Scan for the cell matching the given text and deliver its [X, Y] coordinate at center. 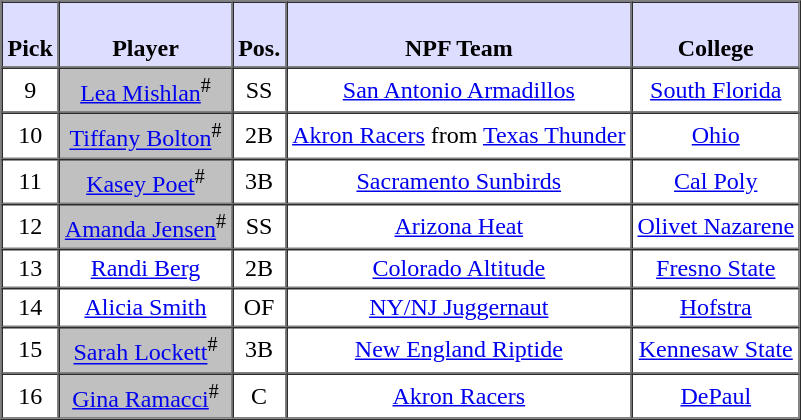
OF [259, 308]
Fresno State [716, 268]
16 [30, 396]
Arizona Heat [458, 226]
Lea Mishlan# [146, 90]
Amanda Jensen# [146, 226]
Alicia Smith [146, 308]
Randi Berg [146, 268]
10 [30, 136]
Kennesaw State [716, 350]
Kasey Poet# [146, 180]
Sarah Lockett# [146, 350]
NPF Team [458, 35]
DePaul [716, 396]
Olivet Nazarene [716, 226]
C [259, 396]
Cal Poly [716, 180]
Gina Ramacci# [146, 396]
New England Riptide [458, 350]
15 [30, 350]
11 [30, 180]
San Antonio Armadillos [458, 90]
College [716, 35]
Tiffany Bolton# [146, 136]
Akron Racers from Texas Thunder [458, 136]
Akron Racers [458, 396]
Colorado Altitude [458, 268]
Sacramento Sunbirds [458, 180]
Pick [30, 35]
9 [30, 90]
13 [30, 268]
South Florida [716, 90]
Pos. [259, 35]
Ohio [716, 136]
NY/NJ Juggernaut [458, 308]
14 [30, 308]
12 [30, 226]
Hofstra [716, 308]
Player [146, 35]
